From the cell containing the given text, extract its center point as (x, y) coordinate. 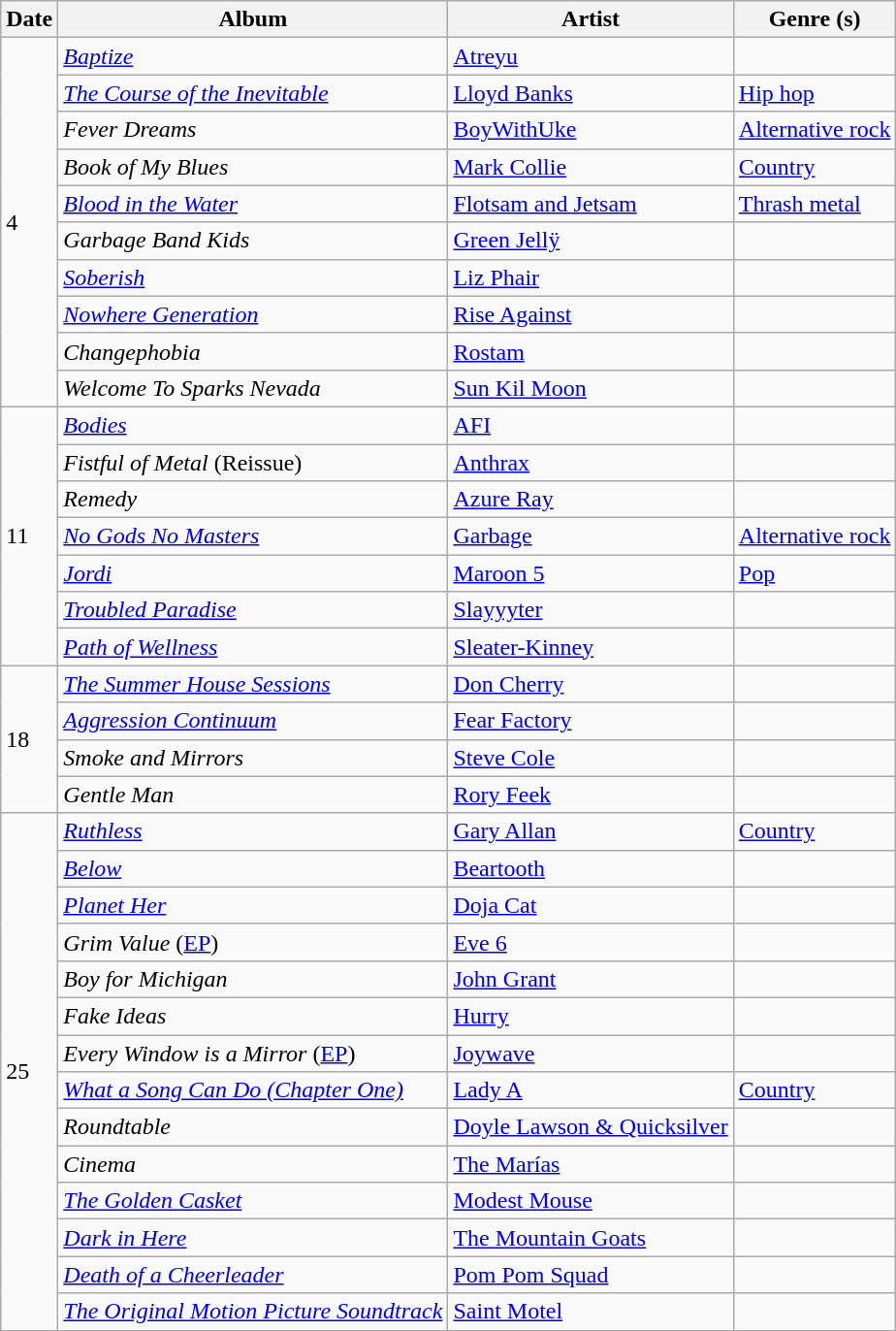
Garbage Band Kids (253, 241)
Album (253, 19)
John Grant (591, 979)
Fear Factory (591, 721)
No Gods No Masters (253, 536)
Blood in the Water (253, 204)
Smoke and Mirrors (253, 758)
Rostam (591, 351)
Slayyyter (591, 610)
Below (253, 868)
Grim Value (EP) (253, 942)
Liz Phair (591, 277)
Remedy (253, 500)
Fever Dreams (253, 130)
Nowhere Generation (253, 314)
Planet Her (253, 905)
The Summer House Sessions (253, 684)
The Original Motion Picture Soundtrack (253, 1312)
Aggression Continuum (253, 721)
Baptize (253, 56)
Modest Mouse (591, 1201)
The Golden Casket (253, 1201)
Rise Against (591, 314)
Rory Feek (591, 795)
Eve 6 (591, 942)
AFI (591, 425)
4 (29, 223)
Fake Ideas (253, 1016)
11 (29, 536)
Sun Kil Moon (591, 388)
Bodies (253, 425)
Doyle Lawson & Quicksilver (591, 1127)
Don Cherry (591, 684)
Fistful of Metal (Reissue) (253, 463)
25 (29, 1071)
Gentle Man (253, 795)
Saint Motel (591, 1312)
Hip hop (815, 93)
Gary Allan (591, 831)
Jordi (253, 573)
Garbage (591, 536)
18 (29, 739)
Beartooth (591, 868)
Green Jellÿ (591, 241)
Thrash metal (815, 204)
Roundtable (253, 1127)
BoyWithUke (591, 130)
Flotsam and Jetsam (591, 204)
Welcome To Sparks Nevada (253, 388)
Sleater-Kinney (591, 647)
Mark Collie (591, 167)
Anthrax (591, 463)
Lady A (591, 1090)
Doja Cat (591, 905)
Atreyu (591, 56)
Steve Cole (591, 758)
Lloyd Banks (591, 93)
Hurry (591, 1016)
Artist (591, 19)
Joywave (591, 1053)
Ruthless (253, 831)
Pom Pom Squad (591, 1275)
Dark in Here (253, 1238)
The Course of the Inevitable (253, 93)
Death of a Cheerleader (253, 1275)
The Mountain Goats (591, 1238)
Genre (s) (815, 19)
Date (29, 19)
Boy for Michigan (253, 979)
Maroon 5 (591, 573)
The Marías (591, 1164)
Soberish (253, 277)
Every Window is a Mirror (EP) (253, 1053)
Path of Wellness (253, 647)
Book of My Blues (253, 167)
Cinema (253, 1164)
What a Song Can Do (Chapter One) (253, 1090)
Changephobia (253, 351)
Pop (815, 573)
Troubled Paradise (253, 610)
Azure Ray (591, 500)
